Pinpoint the cell where the given text exists, returning its (x, y) midpoint coordinate. 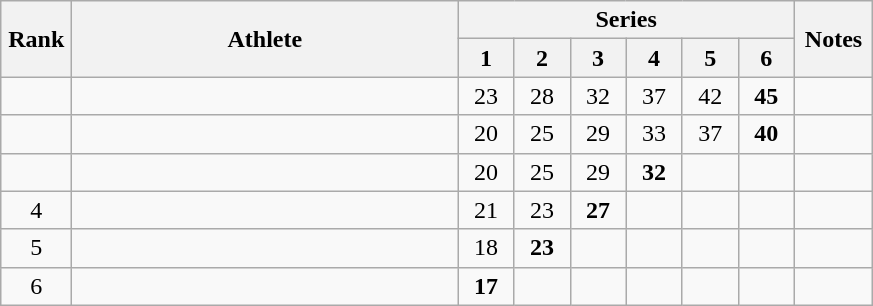
40 (766, 134)
3 (598, 58)
33 (654, 134)
42 (710, 96)
Notes (834, 39)
27 (598, 210)
21 (486, 210)
18 (486, 248)
28 (542, 96)
17 (486, 286)
1 (486, 58)
Rank (36, 39)
45 (766, 96)
Athlete (265, 39)
Series (626, 20)
2 (542, 58)
